Detect which cell encompasses the target text, then output its [x, y] center coordinate. 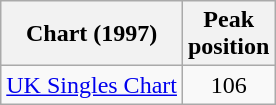
Chart (1997) [92, 34]
Peakposition [228, 34]
106 [228, 85]
UK Singles Chart [92, 85]
